Return the [x, y] coordinate for the center point of the cell that contains the specified text.  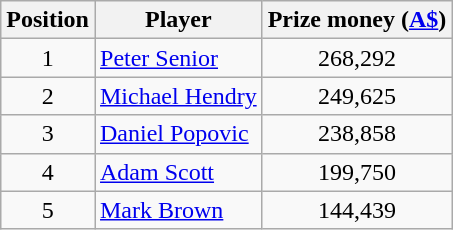
Daniel Popovic [178, 134]
4 [48, 172]
Peter Senior [178, 58]
5 [48, 210]
Player [178, 20]
Prize money (A$) [357, 20]
249,625 [357, 96]
144,439 [357, 210]
Position [48, 20]
268,292 [357, 58]
199,750 [357, 172]
238,858 [357, 134]
2 [48, 96]
1 [48, 58]
Mark Brown [178, 210]
Adam Scott [178, 172]
Michael Hendry [178, 96]
3 [48, 134]
